Scan for the cell matching the given text and deliver its (x, y) coordinate at center. 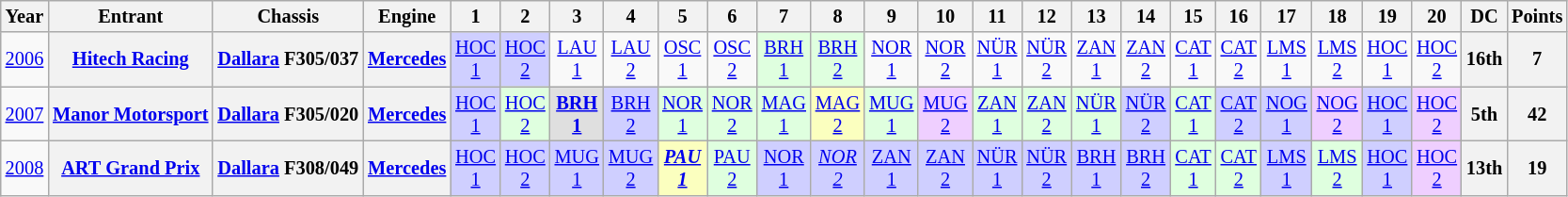
20 (1437, 16)
LAU1 (578, 59)
2007 (24, 114)
5 (683, 16)
Chassis (288, 16)
PAU2 (732, 168)
PAU1 (683, 168)
Points (1537, 16)
OSC1 (683, 59)
3 (578, 16)
2006 (24, 59)
13th (1484, 168)
Dallara F308/049 (288, 168)
NOG2 (1338, 114)
8 (837, 16)
Year (24, 16)
Engine (406, 16)
Dallara F305/037 (288, 59)
14 (1146, 16)
4 (630, 16)
12 (1046, 16)
Hitech Racing (130, 59)
17 (1287, 16)
42 (1537, 114)
NOG1 (1287, 114)
Entrant (130, 16)
LAU2 (630, 59)
10 (944, 16)
2 (525, 16)
2008 (24, 168)
13 (1097, 16)
18 (1338, 16)
11 (997, 16)
9 (892, 16)
Dallara F305/020 (288, 114)
ART Grand Prix (130, 168)
OSC2 (732, 59)
1 (476, 16)
15 (1193, 16)
5th (1484, 114)
16 (1239, 16)
DC (1484, 16)
MAG1 (784, 114)
16th (1484, 59)
MAG2 (837, 114)
6 (732, 16)
Manor Motorsport (130, 114)
